Extract the [X, Y] coordinate from the center of the cell holding the provided text.  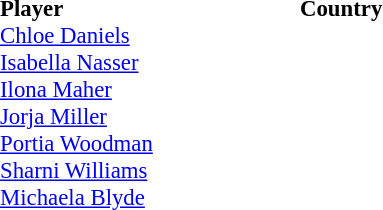
Portia Woodman [150, 144]
Ilona Maher [150, 90]
Jorja Miller [150, 116]
Sharni Williams [150, 170]
Isabella Nasser [150, 62]
Chloe Daniels [150, 36]
